Detect which cell encompasses the target text, then output its [X, Y] center coordinate. 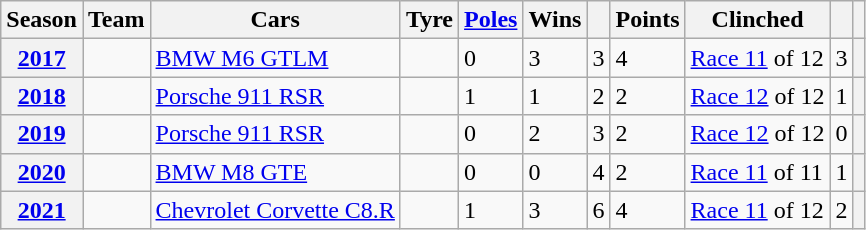
BMW M6 GTLM [275, 58]
2019 [42, 134]
Cars [275, 20]
Tyre [429, 20]
Race 11 of 11 [758, 172]
2018 [42, 96]
Poles [491, 20]
Chevrolet Corvette C8.R [275, 210]
2021 [42, 210]
Wins [555, 20]
Points [648, 20]
2017 [42, 58]
6 [598, 210]
Team [116, 20]
BMW M8 GTE [275, 172]
Season [42, 20]
Clinched [758, 20]
2020 [42, 172]
